Identify which cell holds the provided text, then report its (x, y) central coordinate. 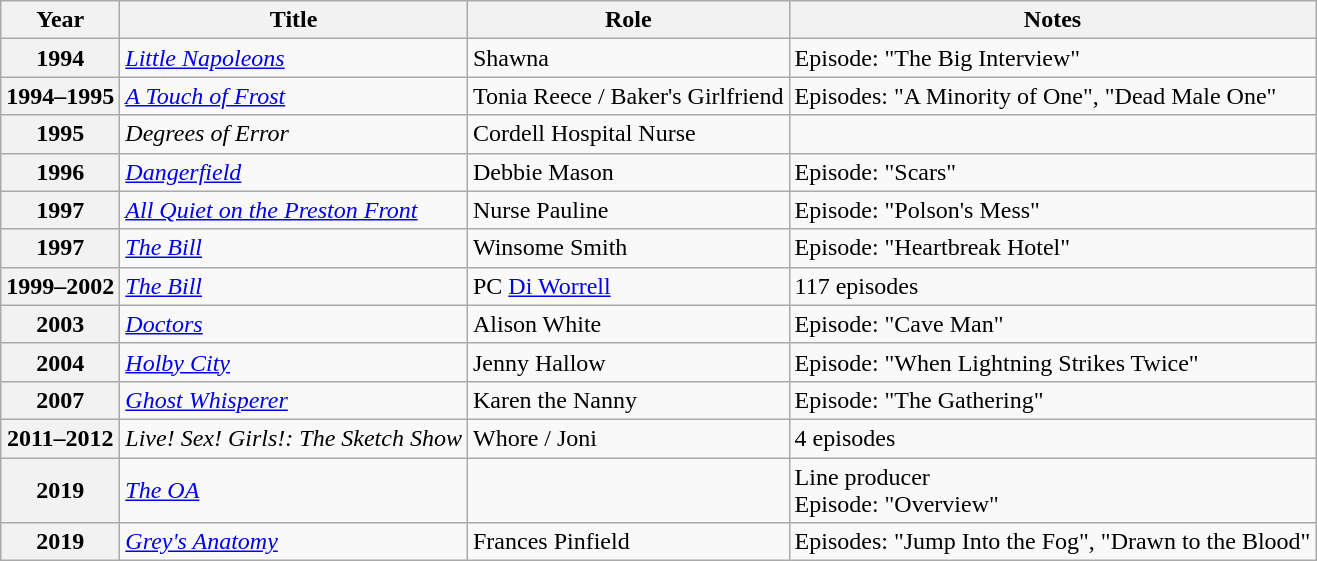
Episodes: "Jump Into the Fog", "Drawn to the Blood" (1052, 542)
Episode: "The Big Interview" (1052, 58)
Karen the Nanny (628, 400)
2011–2012 (60, 438)
Grey's Anatomy (294, 542)
Dangerfield (294, 172)
117 episodes (1052, 286)
Year (60, 20)
1995 (60, 134)
A Touch of Frost (294, 96)
2007 (60, 400)
Frances Pinfield (628, 542)
Shawna (628, 58)
Winsome Smith (628, 248)
Episode: "The Gathering" (1052, 400)
Episode: "When Lightning Strikes Twice" (1052, 362)
Role (628, 20)
Episode: "Heartbreak Hotel" (1052, 248)
Doctors (294, 324)
Notes (1052, 20)
PC Di Worrell (628, 286)
Alison White (628, 324)
Episode: "Polson's Mess" (1052, 210)
Degrees of Error (294, 134)
Nurse Pauline (628, 210)
Debbie Mason (628, 172)
2003 (60, 324)
Episodes: "A Minority of One", "Dead Male One" (1052, 96)
Episode: "Cave Man" (1052, 324)
Line producerEpisode: "Overview" (1052, 490)
4 episodes (1052, 438)
Cordell Hospital Nurse (628, 134)
Title (294, 20)
Ghost Whisperer (294, 400)
The OA (294, 490)
Little Napoleons (294, 58)
1999–2002 (60, 286)
Episode: "Scars" (1052, 172)
Holby City (294, 362)
2004 (60, 362)
1996 (60, 172)
Whore / Joni (628, 438)
1994 (60, 58)
All Quiet on the Preston Front (294, 210)
Tonia Reece / Baker's Girlfriend (628, 96)
1994–1995 (60, 96)
Live! Sex! Girls!: The Sketch Show (294, 438)
Jenny Hallow (628, 362)
